From the cell containing the given text, extract its center point as [x, y] coordinate. 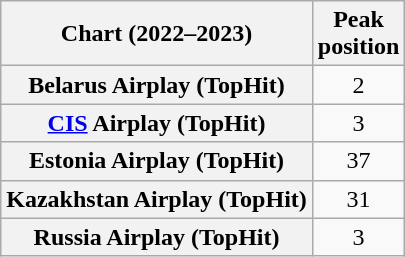
37 [358, 161]
Chart (2022–2023) [157, 34]
Estonia Airplay (TopHit) [157, 161]
2 [358, 85]
Belarus Airplay (TopHit) [157, 85]
CIS Airplay (TopHit) [157, 123]
31 [358, 199]
Kazakhstan Airplay (TopHit) [157, 199]
Russia Airplay (TopHit) [157, 237]
Peakposition [358, 34]
